Pinpoint the cell where the given text exists, returning its [x, y] midpoint coordinate. 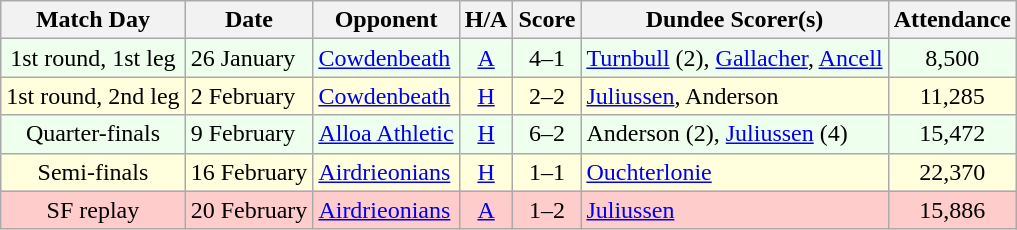
26 January [249, 58]
1–1 [547, 172]
8,500 [952, 58]
2 February [249, 96]
Turnbull (2), Gallacher, Ancell [734, 58]
Anderson (2), Juliussen (4) [734, 134]
22,370 [952, 172]
Juliussen [734, 210]
Ouchterlonie [734, 172]
Semi-finals [93, 172]
Quarter-finals [93, 134]
Attendance [952, 20]
4–1 [547, 58]
H/A [486, 20]
11,285 [952, 96]
Match Day [93, 20]
Date [249, 20]
Juliussen, Anderson [734, 96]
Alloa Athletic [386, 134]
SF replay [93, 210]
16 February [249, 172]
Score [547, 20]
2–2 [547, 96]
9 February [249, 134]
1–2 [547, 210]
Opponent [386, 20]
6–2 [547, 134]
15,472 [952, 134]
1st round, 2nd leg [93, 96]
1st round, 1st leg [93, 58]
20 February [249, 210]
Dundee Scorer(s) [734, 20]
15,886 [952, 210]
